Provide the [x, y] coordinate of the cell's center where the given text is located.  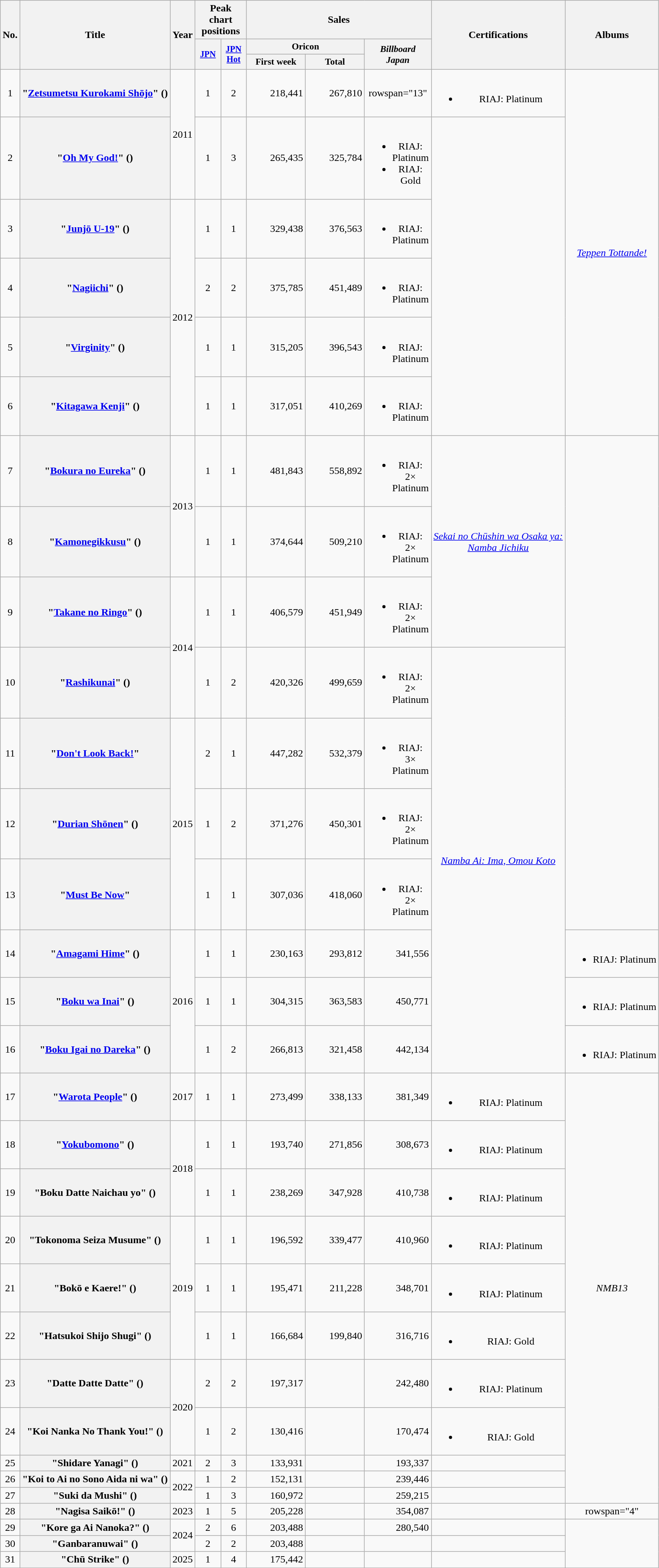
"Tokonoma Seiza Musume" () [95, 1240]
12 [10, 824]
Peak chart positions [221, 20]
RIAJ: 3× Platinum [398, 754]
Albums [612, 35]
25 [10, 1463]
16 [10, 1049]
13 [10, 895]
No. [10, 35]
199,840 [335, 1336]
267,810 [335, 93]
Teppen Tottande! [612, 253]
27 [10, 1495]
280,540 [398, 1527]
338,133 [335, 1097]
481,843 [276, 471]
"Boku wa Inai" () [95, 1001]
329,438 [276, 229]
10 [10, 683]
363,583 [335, 1001]
21 [10, 1288]
"Boku Igai no Dareka" () [95, 1049]
160,972 [276, 1495]
"Kamonegikkusu" () [95, 542]
339,477 [335, 1240]
259,215 [398, 1495]
193,337 [398, 1463]
2021 [183, 1463]
"Shidare Yanagi" () [95, 1463]
23 [10, 1383]
"Suki da Mushi" () [95, 1495]
JPN [208, 54]
420,326 [276, 683]
532,379 [335, 754]
"Warota People" () [95, 1097]
"Boku Datte Naichau yo" () [95, 1192]
2015 [183, 824]
9 [10, 612]
205,228 [276, 1511]
30 [10, 1543]
193,740 [276, 1145]
230,163 [276, 954]
509,210 [335, 542]
195,471 [276, 1288]
Sales [339, 20]
2025 [183, 1560]
"Bokura no Eureka" () [95, 471]
133,931 [276, 1463]
28 [10, 1511]
341,556 [398, 954]
"Koi to Ai no Sono Aida ni wa" () [95, 1479]
442,134 [398, 1049]
558,892 [335, 471]
"Hatsukoi Shijo Shugi" () [95, 1336]
"Must Be Now" [95, 895]
218,441 [276, 93]
371,276 [276, 824]
308,673 [398, 1145]
152,131 [276, 1479]
Title [95, 35]
381,349 [398, 1097]
2019 [183, 1288]
rowspan="4" [612, 1511]
418,060 [335, 895]
2020 [183, 1407]
450,771 [398, 1001]
410,738 [398, 1192]
396,543 [335, 347]
31 [10, 1560]
348,701 [398, 1288]
14 [10, 954]
rowspan="13" [398, 93]
"Bokō e Kaere!" () [95, 1288]
447,282 [276, 754]
271,856 [335, 1145]
2022 [183, 1487]
315,205 [276, 347]
347,928 [335, 1192]
"Junjō U-19" () [95, 229]
"Koi Nanka No Thank You!" () [95, 1431]
"Yokubomono" () [95, 1145]
24 [10, 1431]
321,458 [335, 1049]
317,051 [276, 406]
"Don't Look Back!" [95, 754]
406,579 [276, 612]
"Nagiichi" () [95, 288]
265,435 [276, 158]
239,446 [398, 1479]
Sekai no Chūshin wa Osaka ya:Namba Jichiku [498, 542]
"Ganbaranuwai" () [95, 1543]
7 [10, 471]
266,813 [276, 1049]
Total [335, 62]
410,960 [398, 1240]
"Datte Datte Datte" () [95, 1383]
"Durian Shōnen" () [95, 824]
307,036 [276, 895]
Namba Ai: Ima, Omou Koto [498, 860]
374,644 [276, 542]
196,592 [276, 1240]
166,684 [276, 1336]
"Chū Strike" () [95, 1560]
2024 [183, 1535]
130,416 [276, 1431]
2016 [183, 1001]
2017 [183, 1097]
170,474 [398, 1431]
18 [10, 1145]
11 [10, 754]
375,785 [276, 288]
20 [10, 1240]
197,317 [276, 1383]
376,563 [335, 229]
2011 [183, 134]
2014 [183, 648]
451,949 [335, 612]
"Zetsumetsu Kurokami Shōjo" () [95, 93]
"Virginity" () [95, 347]
273,499 [276, 1097]
175,442 [276, 1560]
15 [10, 1001]
RIAJ: Platinum RIAJ: Gold [398, 158]
304,315 [276, 1001]
"Nagisa Saikō!" () [95, 1511]
316,716 [398, 1336]
2013 [183, 506]
First week [276, 62]
238,269 [276, 1192]
354,087 [398, 1511]
"Kitagawa Kenji" () [95, 406]
Year [183, 35]
JPNHot [233, 54]
29 [10, 1527]
22 [10, 1336]
242,480 [398, 1383]
2012 [183, 317]
"Takane no Ringo" () [95, 612]
Oricon [305, 47]
293,812 [335, 954]
26 [10, 1479]
BillboardJapan [398, 54]
"Kore ga Ai Nanoka?" () [95, 1527]
450,301 [335, 824]
8 [10, 542]
19 [10, 1192]
325,784 [335, 158]
499,659 [335, 683]
Certifications [498, 35]
17 [10, 1097]
"Oh My God!" () [95, 158]
451,489 [335, 288]
"Amagami Hime" () [95, 954]
2023 [183, 1511]
NMB13 [612, 1288]
410,269 [335, 406]
"Rashikunai" () [95, 683]
211,228 [335, 1288]
2018 [183, 1168]
